Pinpoint the cell where the given text exists, returning its (X, Y) midpoint coordinate. 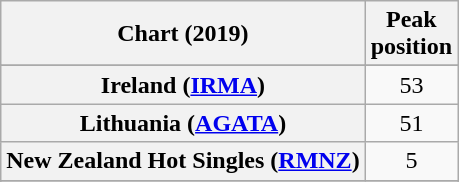
New Zealand Hot Singles (RMNZ) (183, 161)
Ireland (IRMA) (183, 85)
Peakposition (411, 34)
51 (411, 123)
Chart (2019) (183, 34)
Lithuania (AGATA) (183, 123)
5 (411, 161)
53 (411, 85)
